From the cell containing the given text, extract its center point as (X, Y) coordinate. 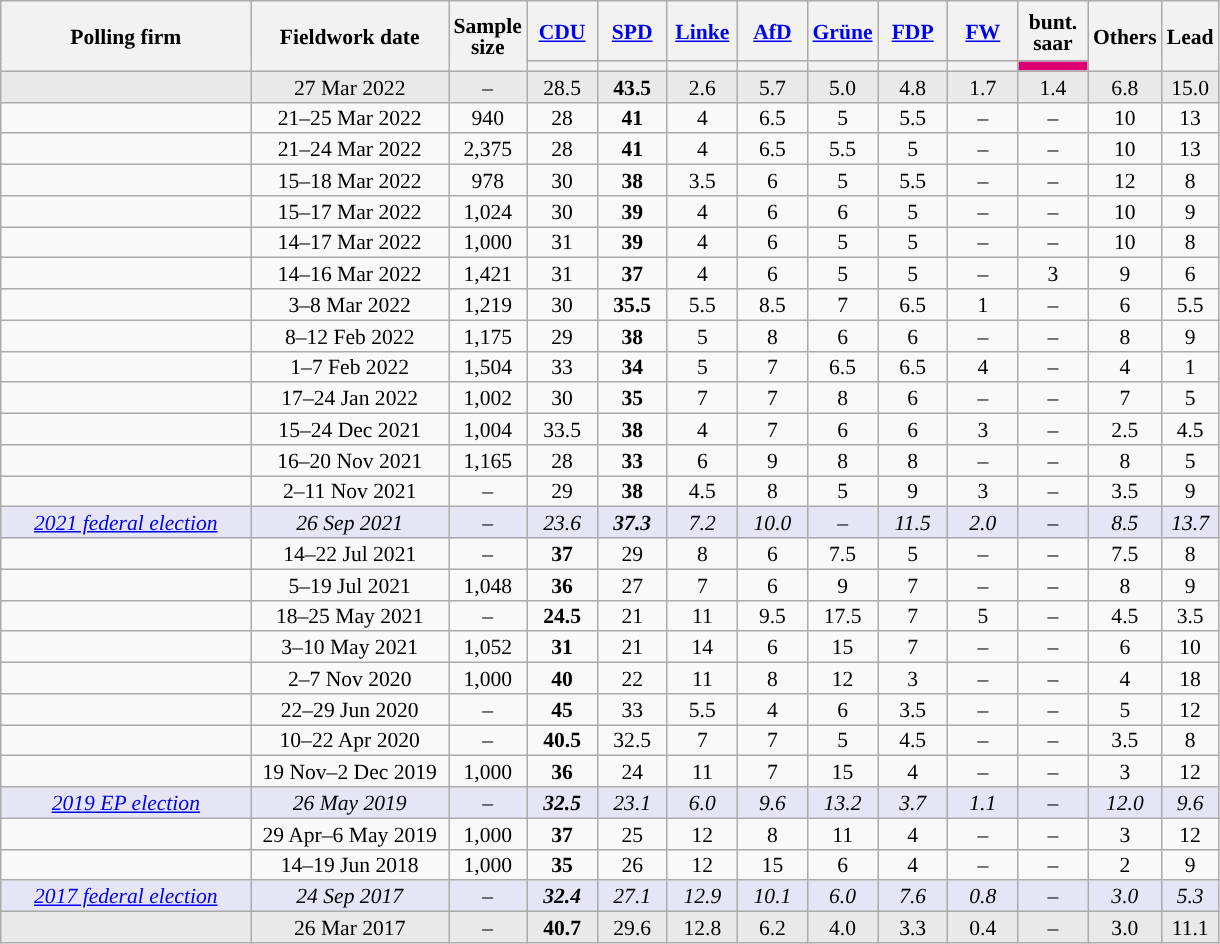
37.3 (632, 522)
1,175 (487, 336)
22 (632, 678)
7.2 (702, 522)
15–18 Mar 2022 (350, 180)
2.6 (702, 86)
2 (1125, 864)
7.6 (913, 896)
45 (562, 710)
Others (1125, 36)
6.2 (772, 928)
5.0 (842, 86)
1,165 (487, 460)
35.5 (632, 304)
28.5 (562, 86)
1,052 (487, 648)
3.7 (913, 802)
1.1 (983, 802)
1.4 (1053, 86)
1.7 (983, 86)
26 Mar 2017 (350, 928)
Grüne (842, 31)
12.8 (702, 928)
24 Sep 2017 (350, 896)
1,421 (487, 274)
33.5 (562, 430)
2019 EP election (126, 802)
9.5 (772, 616)
2–7 Nov 2020 (350, 678)
18–25 May 2021 (350, 616)
13.7 (1190, 522)
2017 federal election (126, 896)
Fieldwork date (350, 36)
AfD (772, 31)
16–20 Nov 2021 (350, 460)
10.1 (772, 896)
15.0 (1190, 86)
2,375 (487, 150)
17.5 (842, 616)
22–29 Jun 2020 (350, 710)
0.4 (983, 928)
Lead (1190, 36)
5–19 Jul 2021 (350, 584)
1,504 (487, 366)
43.5 (632, 86)
2–11 Nov 2021 (350, 492)
25 (632, 834)
6.8 (1125, 86)
3–10 May 2021 (350, 648)
21–24 Mar 2022 (350, 150)
FW (983, 31)
26 May 2019 (350, 802)
27.1 (632, 896)
5.3 (1190, 896)
29 Apr–6 May 2019 (350, 834)
27 Mar 2022 (350, 86)
2021 federal election (126, 522)
Linke (702, 31)
5.7 (772, 86)
40.5 (562, 740)
23.1 (632, 802)
24 (632, 772)
11.5 (913, 522)
3–8 Mar 2022 (350, 304)
14–17 Mar 2022 (350, 242)
13.2 (842, 802)
27 (632, 584)
34 (632, 366)
26 (632, 864)
14–19 Jun 2018 (350, 864)
bunt.saar (1053, 31)
14 (702, 648)
19 Nov–2 Dec 2019 (350, 772)
1,048 (487, 584)
SPD (632, 31)
4.0 (842, 928)
32.4 (562, 896)
2.5 (1125, 430)
24.5 (562, 616)
0.8 (983, 896)
14–16 Mar 2022 (350, 274)
40.7 (562, 928)
1,002 (487, 398)
978 (487, 180)
3.3 (913, 928)
11.1 (1190, 928)
40 (562, 678)
10.0 (772, 522)
FDP (913, 31)
14–22 Jul 2021 (350, 554)
Polling firm (126, 36)
1,024 (487, 212)
Samplesize (487, 36)
21–25 Mar 2022 (350, 118)
8–12 Feb 2022 (350, 336)
15–17 Mar 2022 (350, 212)
23.6 (562, 522)
12.0 (1125, 802)
15–24 Dec 2021 (350, 430)
26 Sep 2021 (350, 522)
CDU (562, 31)
10–22 Apr 2020 (350, 740)
17–24 Jan 2022 (350, 398)
29.6 (632, 928)
1,219 (487, 304)
18 (1190, 678)
940 (487, 118)
4.8 (913, 86)
12.9 (702, 896)
2.0 (983, 522)
1–7 Feb 2022 (350, 366)
1,004 (487, 430)
